Extract the [x, y] coordinate from the center of the cell holding the provided text.  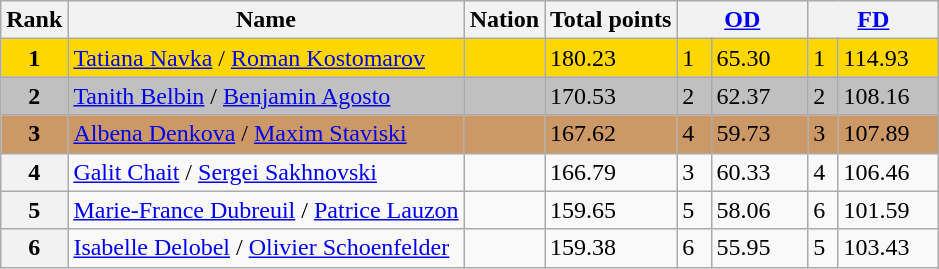
Name [266, 20]
59.73 [760, 134]
58.06 [760, 210]
106.46 [888, 172]
Nation [504, 20]
55.95 [760, 248]
62.37 [760, 96]
FD [874, 20]
Tanith Belbin / Benjamin Agosto [266, 96]
108.16 [888, 96]
103.43 [888, 248]
159.38 [611, 248]
Total points [611, 20]
60.33 [760, 172]
Marie-France Dubreuil / Patrice Lauzon [266, 210]
166.79 [611, 172]
114.93 [888, 58]
167.62 [611, 134]
Galit Chait / Sergei Sakhnovski [266, 172]
Tatiana Navka / Roman Kostomarov [266, 58]
159.65 [611, 210]
180.23 [611, 58]
101.59 [888, 210]
170.53 [611, 96]
OD [742, 20]
Albena Denkova / Maxim Staviski [266, 134]
65.30 [760, 58]
107.89 [888, 134]
Rank [34, 20]
Isabelle Delobel / Olivier Schoenfelder [266, 248]
